For the text-containing cell, return its midpoint in [X, Y] coordinate format. 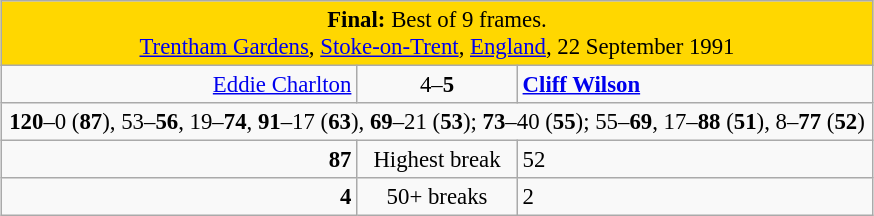
4 [179, 197]
Highest break [438, 160]
Final: Best of 9 frames.Trentham Gardens, Stoke-on-Trent, England, 22 September 1991 [437, 34]
Cliff Wilson [695, 85]
4–5 [438, 85]
52 [695, 160]
120–0 (87), 53–56, 19–74, 91–17 (63), 69–21 (53); 73–40 (55); 55–69, 17–88 (51), 8–77 (52) [437, 122]
2 [695, 197]
Eddie Charlton [179, 85]
50+ breaks [438, 197]
87 [179, 160]
